Find where the given text appears and provide that cell's center as (x, y) coordinate. 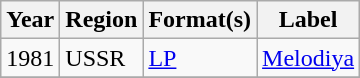
Year (30, 20)
Melodiya (308, 58)
Label (308, 20)
1981 (30, 58)
USSR (102, 58)
Region (102, 20)
Format(s) (200, 20)
LP (200, 58)
